Provide the (X, Y) coordinate of the cell's center where the given text is located.  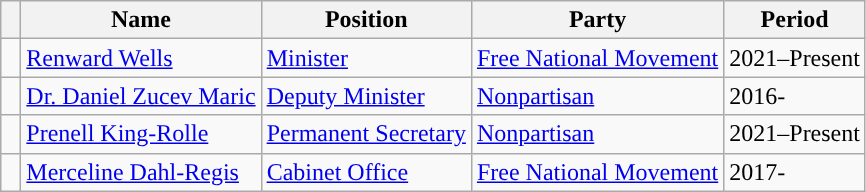
2017- (795, 172)
Prenell King-Rolle (141, 134)
Minister (366, 58)
Party (597, 20)
Dr. Daniel Zucev Maric (141, 96)
Position (366, 20)
2016- (795, 96)
Cabinet Office (366, 172)
Period (795, 20)
Merceline Dahl-Regis (141, 172)
Permanent Secretary (366, 134)
Name (141, 20)
Renward Wells (141, 58)
Deputy Minister (366, 96)
